For the text-containing cell, return its midpoint in (X, Y) coordinate format. 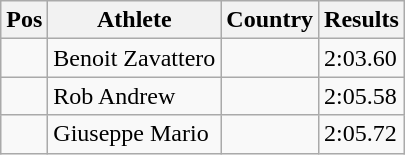
Pos (24, 20)
2:03.60 (362, 58)
2:05.58 (362, 96)
Rob Andrew (134, 96)
2:05.72 (362, 134)
Results (362, 20)
Athlete (134, 20)
Giuseppe Mario (134, 134)
Country (270, 20)
Benoit Zavattero (134, 58)
